Identify which cell holds the provided text, then report its (x, y) central coordinate. 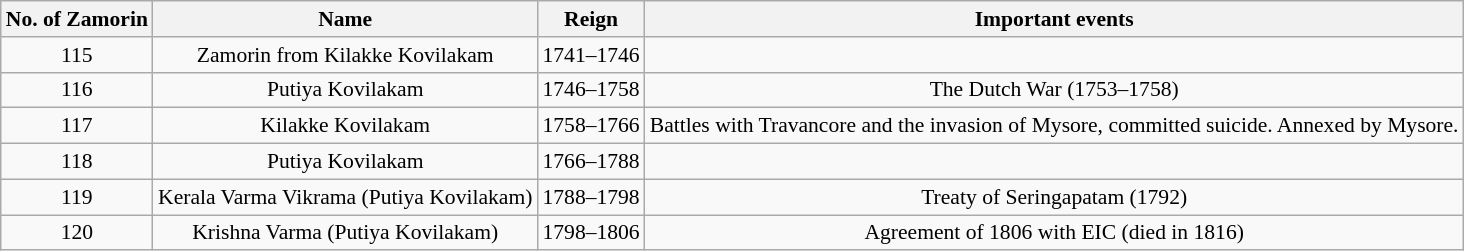
The Dutch War (1753–1758) (1054, 90)
Battles with Travancore and the invasion of Mysore, committed suicide. Annexed by Mysore. (1054, 126)
1741–1746 (590, 55)
Zamorin from Kilakke Kovilakam (345, 55)
Name (345, 19)
1798–1806 (590, 233)
118 (77, 162)
Kilakke Kovilakam (345, 126)
120 (77, 233)
1788–1798 (590, 197)
Agreement of 1806 with EIC (died in 1816) (1054, 233)
Krishna Varma (Putiya Kovilakam) (345, 233)
Kerala Varma Vikrama (Putiya Kovilakam) (345, 197)
1758–1766 (590, 126)
1766–1788 (590, 162)
Treaty of Seringapatam (1792) (1054, 197)
1746–1758 (590, 90)
117 (77, 126)
115 (77, 55)
Important events (1054, 19)
116 (77, 90)
No. of Zamorin (77, 19)
119 (77, 197)
Reign (590, 19)
